Capture the cell that displays the provided text and extract its (X, Y) central coordinate. 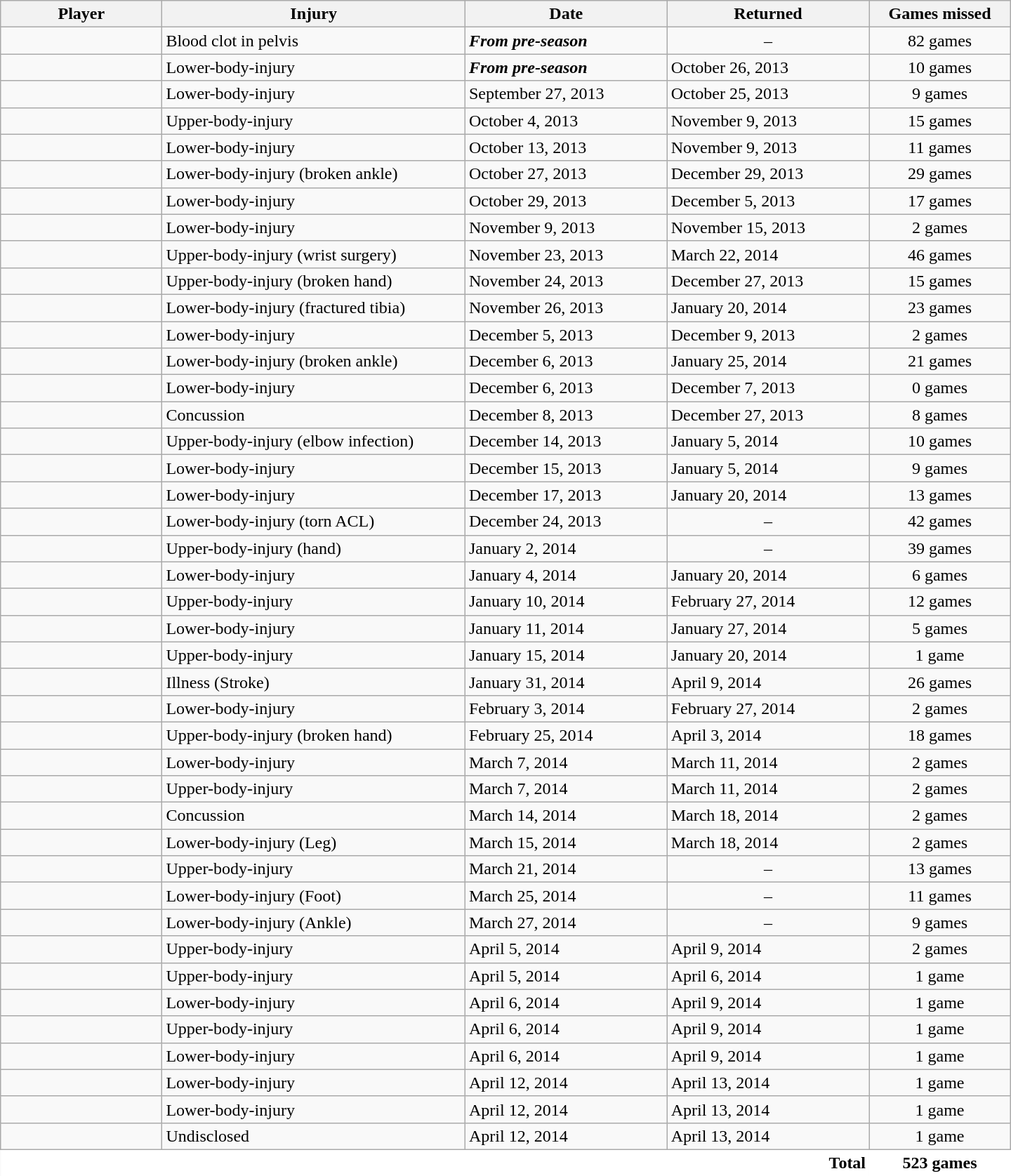
Undisclosed (314, 1136)
October 13, 2013 (566, 147)
March 25, 2014 (566, 896)
Upper-body-injury (elbow infection) (314, 442)
December 8, 2013 (566, 415)
December 24, 2013 (566, 522)
March 27, 2014 (566, 923)
March 21, 2014 (566, 869)
December 17, 2013 (566, 495)
December 9, 2013 (768, 335)
Date (566, 14)
January 2, 2014 (566, 548)
January 25, 2014 (768, 362)
October 26, 2013 (768, 67)
17 games (939, 201)
November 15, 2013 (768, 227)
January 10, 2014 (566, 602)
Injury (314, 14)
Returned (768, 14)
Player (81, 14)
January 4, 2014 (566, 575)
January 15, 2014 (566, 655)
12 games (939, 602)
March 14, 2014 (566, 816)
April 3, 2014 (768, 735)
6 games (939, 575)
Upper-body-injury (hand) (314, 548)
5 games (939, 628)
December 15, 2013 (566, 468)
Blood clot in pelvis (314, 41)
November 26, 2013 (566, 308)
0 games (939, 388)
82 games (939, 41)
January 11, 2014 (566, 628)
January 27, 2014 (768, 628)
November 23, 2013 (566, 254)
Games missed (939, 14)
18 games (939, 735)
Lower-body-injury (torn ACL) (314, 522)
23 games (939, 308)
Total (435, 1163)
March 15, 2014 (566, 843)
Lower-body-injury (Foot) (314, 896)
October 25, 2013 (768, 94)
29 games (939, 174)
42 games (939, 522)
February 25, 2014 (566, 735)
November 24, 2013 (566, 281)
Illness (Stroke) (314, 682)
Lower-body-injury (fractured tibia) (314, 308)
Lower-body-injury (Leg) (314, 843)
Lower-body-injury (Ankle) (314, 923)
October 4, 2013 (566, 121)
39 games (939, 548)
December 29, 2013 (768, 174)
January 31, 2014 (566, 682)
8 games (939, 415)
Upper-body-injury (wrist surgery) (314, 254)
December 14, 2013 (566, 442)
523 games (939, 1163)
March 22, 2014 (768, 254)
October 27, 2013 (566, 174)
21 games (939, 362)
October 29, 2013 (566, 201)
26 games (939, 682)
February 3, 2014 (566, 708)
December 7, 2013 (768, 388)
September 27, 2013 (566, 94)
46 games (939, 254)
